Capture the cell that displays the provided text and extract its (X, Y) central coordinate. 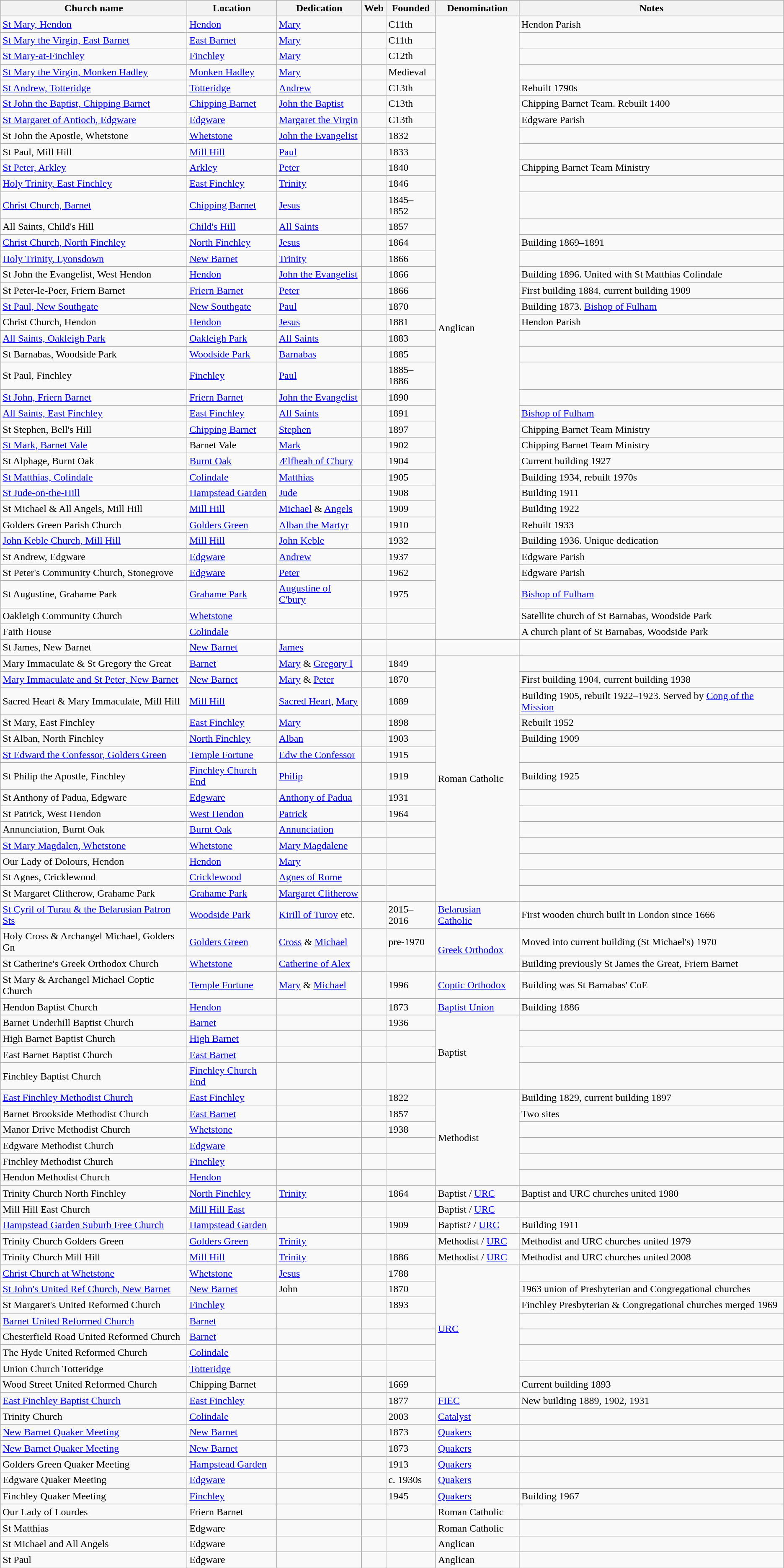
Mill Hill East (232, 1209)
1889 (411, 701)
1913 (411, 1464)
Holy Trinity, Lyonsdown (94, 259)
Building 1886 (652, 1007)
East Finchley Methodist Church (94, 1098)
St Margaret's United Reformed Church (94, 1305)
Mary & Peter (319, 679)
Building 1934, rebuilt 1970s (652, 477)
1891 (411, 413)
St Catherine's Greek Orthodox Church (94, 964)
Mill Hill East Church (94, 1209)
St Michael and All Angels (94, 1544)
C12th (411, 56)
Our Lady of Lourdes (94, 1512)
Augustine of C'bury (319, 594)
Cross & Michael (319, 942)
First building 1884, current building 1909 (652, 290)
Rebuilt 1790s (652, 88)
St Mary & Archangel Michael Coptic Church (94, 985)
East Finchley Baptist Church (94, 1401)
St Mark, Barnet Vale (94, 445)
1886 (411, 1257)
Building 1909 (652, 738)
Cricklewood (232, 877)
Hendon Methodist Church (94, 1177)
Building was St Barnabas' CoE (652, 985)
St Mary, East Finchley (94, 722)
Union Church Totteridge (94, 1369)
1849 (411, 663)
Denomination (477, 8)
Margaret Clitherow (319, 893)
Hendon Baptist Church (94, 1007)
1845–1852 (411, 205)
Matthias (319, 477)
1883 (411, 338)
Baptist and URC churches united 1980 (652, 1193)
All Saints, Child's Hill (94, 227)
Trinity Church Mill Hill (94, 1257)
1938 (411, 1130)
Founded (411, 8)
1962 (411, 573)
Location (232, 8)
St Margaret Clitherow, Grahame Park (94, 893)
Golders Green Quaker Meeting (94, 1464)
Barnet Vale (232, 445)
St Philip the Apostle, Finchley (94, 776)
Building 1967 (652, 1496)
Our Lady of Dolours, Hendon (94, 861)
Mary Magdalene (319, 846)
Chesterfield Road United Reformed Church (94, 1337)
All Saints, East Finchley (94, 413)
Holy Trinity, East Finchley (94, 183)
1832 (411, 136)
Holy Cross & Archangel Michael, Golders Gn (94, 942)
Methodist and URC churches united 2008 (652, 1257)
St Anthony of Padua, Edgware (94, 798)
Kirill of Turov etc. (319, 915)
Methodist (477, 1138)
Barnet Brookside Methodist Church (94, 1114)
Two sites (652, 1114)
Monken Hadley (232, 72)
Rebuilt 1933 (652, 525)
St Andrew, Totteridge (94, 88)
Sacred Heart & Mary Immaculate, Mill Hill (94, 701)
1915 (411, 755)
Building 1925 (652, 776)
Coptic Orthodox (477, 985)
Greek Orthodox (477, 950)
Barnet United Reformed Church (94, 1321)
Christ Church, Hendon (94, 322)
1669 (411, 1385)
Building 1936. Unique dedication (652, 541)
Moved into current building (St Michael's) 1970 (652, 942)
Baptist? / URC (477, 1225)
Alban the Martyr (319, 525)
Mary Immaculate & St Gregory the Great (94, 663)
1931 (411, 798)
Finchley Baptist Church (94, 1077)
Baptist Union (477, 1007)
Methodist and URC churches united 1979 (652, 1241)
St Alban, North Finchley (94, 738)
Alban (319, 738)
New Southgate (232, 306)
Trinity Church (94, 1416)
1905 (411, 477)
St Peter, Arkley (94, 167)
Margaret the Virgin (319, 120)
Building 1905, rebuilt 1922–1923. Served by Cong of the Mission (652, 701)
St Paul, New Southgate (94, 306)
1898 (411, 722)
St Stephen, Bell's Hill (94, 429)
West Hendon (232, 814)
1937 (411, 557)
Finchley Methodist Church (94, 1162)
1833 (411, 152)
Child's Hill (232, 227)
St Augustine, Grahame Park (94, 594)
Annunciation (319, 830)
Building previously St James the Great, Friern Barnet (652, 964)
1910 (411, 525)
St Cyril of Turau & the Belarusian Patron Sts (94, 915)
Catalyst (477, 1416)
St John the Evangelist, West Hendon (94, 275)
Building 1869–1891 (652, 243)
1975 (411, 594)
Wood Street United Reformed Church (94, 1385)
1963 union of Presbyterian and Congregational churches (652, 1289)
Arkley (232, 167)
Oakleigh Community Church (94, 616)
St Jude-on-the-Hill (94, 493)
Web (374, 8)
High Barnet Baptist Church (94, 1038)
1846 (411, 183)
1788 (411, 1273)
Mary & Gregory I (319, 663)
Notes (652, 8)
Jude (319, 493)
Barnet Underhill Baptist Church (94, 1023)
John Keble (319, 541)
St Paul (94, 1560)
A church plant of St Barnabas, Woodside Park (652, 632)
St Peter-le-Poer, Friern Barnet (94, 290)
The Hyde United Reformed Church (94, 1353)
Christ Church, North Finchley (94, 243)
John (319, 1289)
Chipping Barnet Team. Rebuilt 1400 (652, 104)
1893 (411, 1305)
Trinity Church Golders Green (94, 1241)
St Mary Magdalen, Whetstone (94, 846)
FIEC (477, 1401)
1885 (411, 354)
Trinity Church North Finchley (94, 1193)
Philip (319, 776)
Belarusian Catholic (477, 915)
URC (477, 1329)
Building 1922 (652, 509)
St Paul, Finchley (94, 376)
St Mary, Hendon (94, 24)
James (319, 648)
First building 1904, current building 1938 (652, 679)
Edw the Confessor (319, 755)
1822 (411, 1098)
1904 (411, 461)
Stephen (319, 429)
All Saints, Oakleigh Park (94, 338)
St Paul, Mill Hill (94, 152)
Building 1896. United with St Matthias Colindale (652, 275)
Edgware Quaker Meeting (94, 1480)
John Keble Church, Mill Hill (94, 541)
Annunciation, Burnt Oak (94, 830)
Christ Church, Barnet (94, 205)
St Mary-at-Finchley (94, 56)
Dedication (319, 8)
Baptist (477, 1052)
Mary Immaculate and St Peter, New Barnet (94, 679)
St John the Apostle, Whetstone (94, 136)
St Barnabas, Woodside Park (94, 354)
St Mary the Virgin, Monken Hadley (94, 72)
St Matthias (94, 1528)
Medieval (411, 72)
Satellite church of St Barnabas, Woodside Park (652, 616)
Current building 1893 (652, 1385)
Building 1873. Bishop of Fulham (652, 306)
Golders Green Parish Church (94, 525)
1902 (411, 445)
1897 (411, 429)
1885–1886 (411, 376)
Rebuilt 1952 (652, 722)
St John's United Ref Church, New Barnet (94, 1289)
Mary & Michael (319, 985)
St Edward the Confessor, Golders Green (94, 755)
St Michael & All Angels, Mill Hill (94, 509)
St Mary the Virgin, East Barnet (94, 40)
Patrick (319, 814)
Oakleigh Park (232, 338)
St Peter's Community Church, Stonegrove (94, 573)
Current building 1927 (652, 461)
1877 (411, 1401)
1936 (411, 1023)
St Matthias, Colindale (94, 477)
First wooden church built in London since 1666 (652, 915)
St Alphage, Burnt Oak (94, 461)
Edgware Methodist Church (94, 1146)
1840 (411, 167)
St John, Friern Barnet (94, 397)
Faith House (94, 632)
1908 (411, 493)
1890 (411, 397)
Finchley Quaker Meeting (94, 1496)
St Agnes, Cricklewood (94, 877)
St Andrew, Edgware (94, 557)
1919 (411, 776)
Barnabas (319, 354)
1964 (411, 814)
1996 (411, 985)
St Patrick, West Hendon (94, 814)
St Margaret of Antioch, Edgware (94, 120)
Ælfheah of C'bury (319, 461)
St James, New Barnet (94, 648)
East Barnet Baptist Church (94, 1054)
1903 (411, 738)
1881 (411, 322)
Church name (94, 8)
High Barnet (232, 1038)
Sacred Heart, Mary (319, 701)
Christ Church at Whetstone (94, 1273)
Michael & Angels (319, 509)
Manor Drive Methodist Church (94, 1130)
2015–2016 (411, 915)
2003 (411, 1416)
Anthony of Padua (319, 798)
1945 (411, 1496)
Hampstead Garden Suburb Free Church (94, 1225)
c. 1930s (411, 1480)
Building 1829, current building 1897 (652, 1098)
St John the Baptist, Chipping Barnet (94, 104)
John the Baptist (319, 104)
Catherine of Alex (319, 964)
1932 (411, 541)
pre-1970 (411, 942)
Finchley Presbyterian & Congregational churches merged 1969 (652, 1305)
New building 1889, 1902, 1931 (652, 1401)
Mark (319, 445)
Agnes of Rome (319, 877)
